Find where the given text appears and provide that cell's center as [x, y] coordinate. 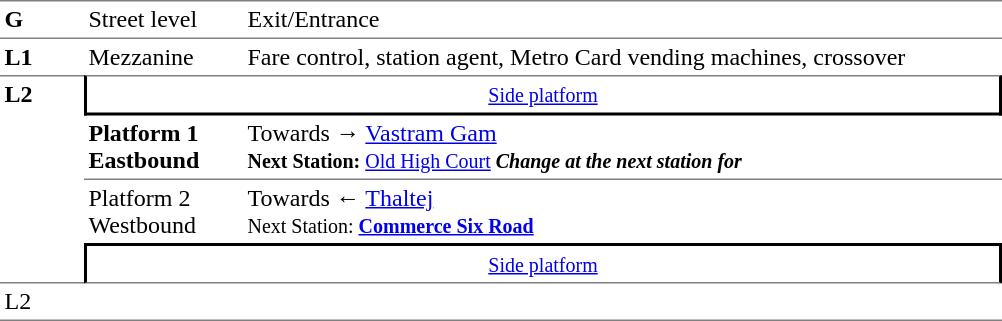
Towards → Vastram GamNext Station: Old High Court Change at the next station for [622, 148]
Mezzanine [164, 57]
Exit/Entrance [622, 20]
L1 [42, 57]
G [42, 20]
Platform 2Westbound [164, 212]
Street level [164, 20]
L2 [42, 179]
Towards ← ThaltejNext Station: Commerce Six Road [622, 212]
Platform 1Eastbound [164, 148]
Fare control, station agent, Metro Card vending machines, crossover [622, 57]
